Output the [X, Y] coordinate of the center of the cell containing the given text.  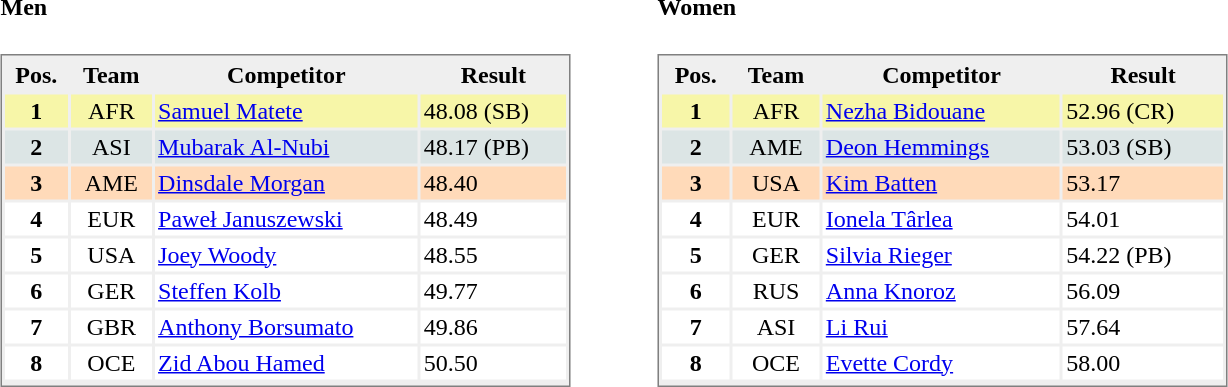
Joey Woody [286, 254]
Paweł Januszewski [286, 218]
Anna Knoroz [942, 290]
54.22 (PB) [1143, 254]
RUS [776, 290]
Samuel Matete [286, 110]
Li Rui [942, 326]
48.40 [494, 182]
Deon Hemmings [942, 146]
48.08 (SB) [494, 110]
Kim Batten [942, 182]
58.00 [1143, 362]
Anthony Borsumato [286, 326]
Nezha Bidouane [942, 110]
56.09 [1143, 290]
Zid Abou Hamed [286, 362]
57.64 [1143, 326]
50.50 [494, 362]
54.01 [1143, 218]
Dinsdale Morgan [286, 182]
48.49 [494, 218]
53.03 (SB) [1143, 146]
49.77 [494, 290]
48.55 [494, 254]
52.96 (CR) [1143, 110]
49.86 [494, 326]
53.17 [1143, 182]
Evette Cordy [942, 362]
Mubarak Al-Nubi [286, 146]
GBR [112, 326]
Silvia Rieger [942, 254]
48.17 (PB) [494, 146]
Steffen Kolb [286, 290]
Ionela Târlea [942, 218]
